Return [X, Y] of the center of cell containing provided text 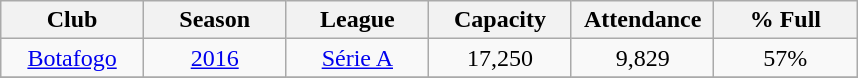
Botafogo [72, 58]
% Full [786, 20]
17,250 [500, 58]
57% [786, 58]
Capacity [500, 20]
Club [72, 20]
Série A [358, 58]
League [358, 20]
2016 [214, 58]
Attendance [642, 20]
Season [214, 20]
9,829 [642, 58]
